Pinpoint the cell where the given text exists, returning its (X, Y) midpoint coordinate. 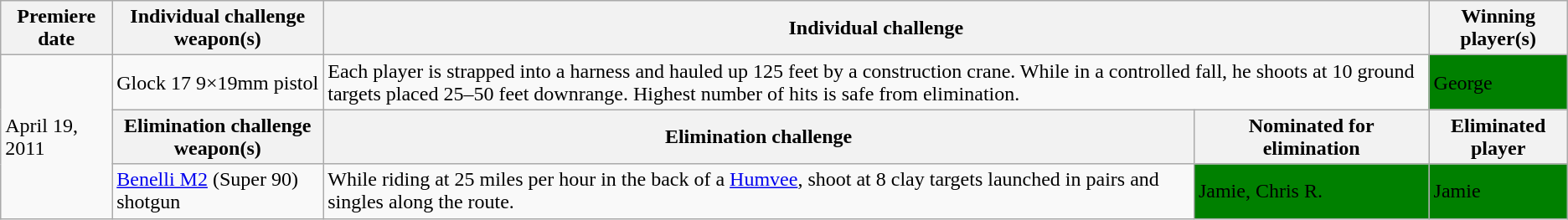
George (1498, 82)
April 19, 2011 (57, 137)
Jamie (1498, 191)
Glock 17 9×19mm pistol (218, 82)
Elimination challenge weapon(s) (218, 137)
Winning player(s) (1498, 28)
Eliminated player (1498, 137)
Individual challenge weapon(s) (218, 28)
Individual challenge (876, 28)
Elimination challenge (759, 137)
While riding at 25 miles per hour in the back of a Humvee, shoot at 8 clay targets launched in pairs and singles along the route. (759, 191)
Benelli M2 (Super 90) shotgun (218, 191)
Premiere date (57, 28)
Jamie, Chris R. (1312, 191)
Nominated for elimination (1312, 137)
